Scan for the cell matching the given text and deliver its [x, y] coordinate at center. 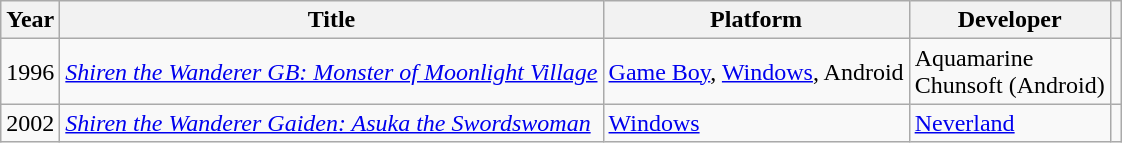
Neverland [1010, 123]
2002 [30, 123]
1996 [30, 72]
Platform [756, 20]
Title [332, 20]
Shiren the Wanderer Gaiden: Asuka the Swordswoman [332, 123]
Game Boy, Windows, Android [756, 72]
Developer [1010, 20]
Shiren the Wanderer GB: Monster of Moonlight Village [332, 72]
Year [30, 20]
Windows [756, 123]
AquamarineChunsoft (Android) [1010, 72]
